Scan for the cell matching the given text and deliver its [x, y] coordinate at center. 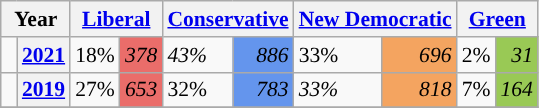
818 [418, 90]
New Democratic [376, 19]
783 [264, 90]
27% [95, 90]
31 [516, 55]
2019 [44, 90]
Liberal [116, 19]
Year [36, 19]
18% [95, 55]
886 [264, 55]
Conservative [228, 19]
164 [516, 90]
Green [498, 19]
7% [476, 90]
2% [476, 55]
43% [198, 55]
378 [142, 55]
696 [418, 55]
653 [142, 90]
2021 [44, 55]
32% [198, 90]
